Return (X, Y) of the center of cell containing provided text 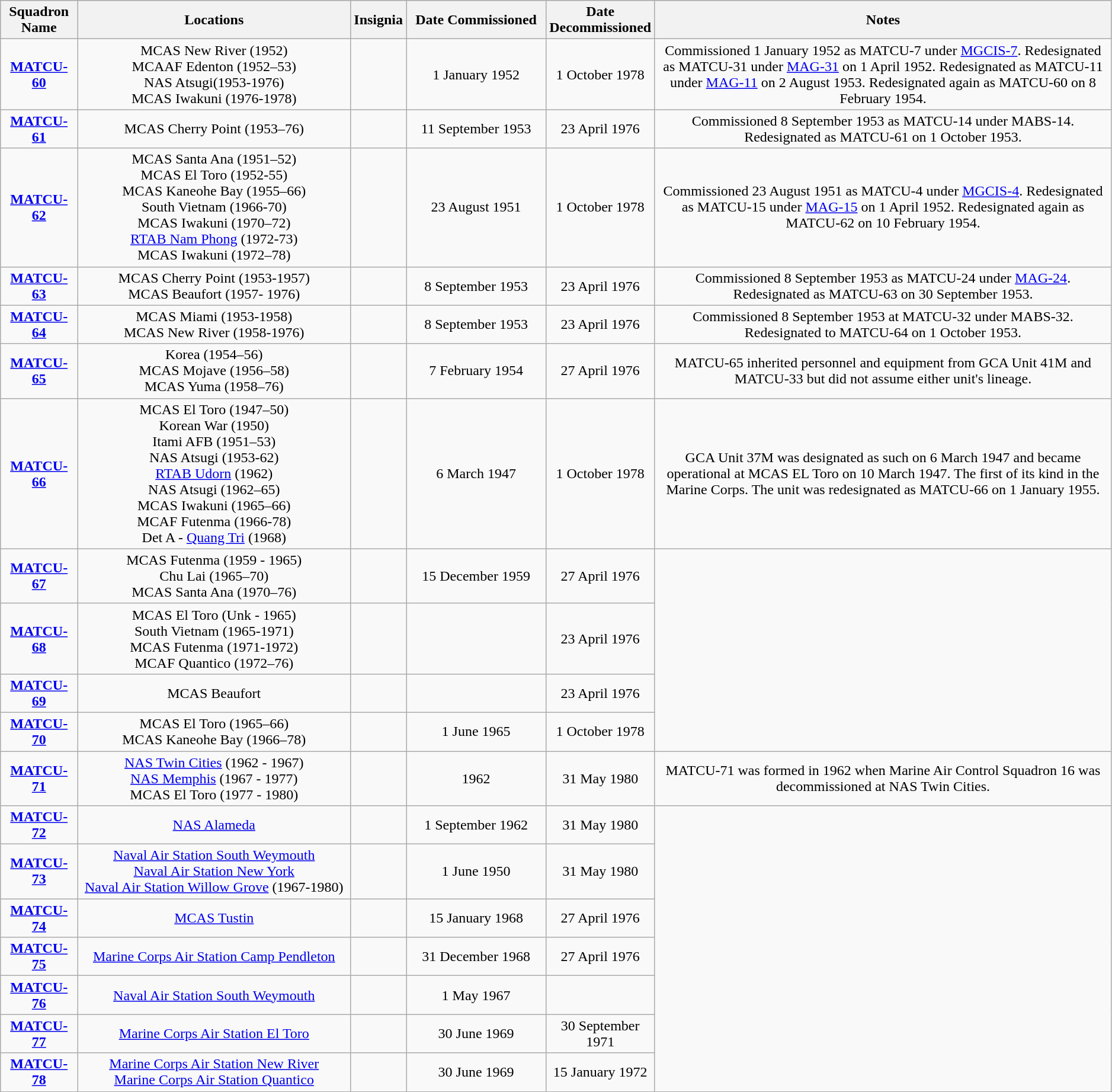
MATCU-62 (39, 207)
MATCU-64 (39, 325)
MCAS El Toro (Unk - 1965)South Vietnam (1965-1971)MCAS Futenma (1971-1972)MCAF Quantico (1972–76) (214, 639)
MCAS Miami (1953-1958)MCAS New River (1958-1976) (214, 325)
Commissioned 8 September 1953 as MATCU-14 under MABS-14. Redesignated as MATCU-61 on 1 October 1953. (883, 129)
Commissioned 8 September 1953 as MATCU-24 under MAG-24. Redesignated as MATCU-63 on 30 September 1953. (883, 286)
31 December 1968 (476, 956)
Locations (214, 20)
MCAS Cherry Point (1953-1957)MCAS Beaufort (1957- 1976) (214, 286)
Marine Corps Air Station New RiverMarine Corps Air Station Quantico (214, 1072)
MATCU-75 (39, 956)
MATCU-71 was formed in 1962 when Marine Air Control Squadron 16 was decommissioned at NAS Twin Cities. (883, 779)
Squadron Name (39, 20)
MATCU-69 (39, 693)
MATCU-66 (39, 473)
15 January 1968 (476, 918)
MATCU-65 (39, 371)
MCAS Beaufort (214, 693)
Marine Corps Air Station El Toro (214, 1033)
NAS Alameda (214, 825)
MCAS Cherry Point (1953–76) (214, 129)
MATCU-76 (39, 995)
Commissioned 8 September 1953 at MATCU-32 under MABS-32. Redesignated to MATCU-64 on 1 October 1953. (883, 325)
Notes (883, 20)
1 January 1952 (476, 75)
Naval Air Station South WeymouthNaval Air Station New YorkNaval Air Station Willow Grove (1967-1980) (214, 872)
MCAS Futenma (1959 - 1965)Chu Lai (1965–70) MCAS Santa Ana (1970–76) (214, 576)
Insignia (379, 20)
6 March 1947 (476, 473)
MCAS New River (1952)MCAAF Edenton (1952–53)NAS Atsugi(1953-1976)MCAS Iwakuni (1976-1978) (214, 75)
MATCU-72 (39, 825)
MATCU-67 (39, 576)
Marine Corps Air Station Camp Pendleton (214, 956)
1 June 1950 (476, 872)
MATCU-77 (39, 1033)
30 September 1971 (601, 1033)
MATCU-71 (39, 779)
MATCU-63 (39, 286)
MATCU-65 inherited personnel and equipment from GCA Unit 41M and MATCU-33 but did not assume either unit's lineage. (883, 371)
11 September 1953 (476, 129)
15 December 1959 (476, 576)
1 September 1962 (476, 825)
MATCU-74 (39, 918)
Date Commissioned (476, 20)
MATCU-68 (39, 639)
Date Decommissioned (601, 20)
Korea (1954–56)MCAS Mojave (1956–58)MCAS Yuma (1958–76) (214, 371)
MCAS Tustin (214, 918)
MATCU-70 (39, 731)
MATCU-73 (39, 872)
1 May 1967 (476, 995)
7 February 1954 (476, 371)
1 June 1965 (476, 731)
15 January 1972 (601, 1072)
MATCU-61 (39, 129)
MATCU-60 (39, 75)
MATCU-78 (39, 1072)
MCAS El Toro (1965–66)MCAS Kaneohe Bay (1966–78) (214, 731)
23 August 1951 (476, 207)
1962 (476, 779)
Naval Air Station South Weymouth (214, 995)
NAS Twin Cities (1962 - 1967)NAS Memphis (1967 - 1977)MCAS El Toro (1977 - 1980) (214, 779)
